Provide the [X, Y] coordinate of the cell's center where the given text is located.  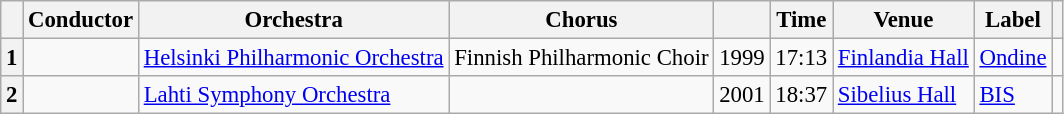
Time [802, 20]
Conductor [81, 20]
Orchestra [293, 20]
Chorus [582, 20]
Ondine [1013, 58]
Finnish Philharmonic Choir [582, 58]
2 [12, 95]
Lahti Symphony Orchestra [293, 95]
Finlandia Hall [904, 58]
Sibelius Hall [904, 95]
Venue [904, 20]
17:13 [802, 58]
1999 [742, 58]
1 [12, 58]
2001 [742, 95]
18:37 [802, 95]
Label [1013, 20]
Helsinki Philharmonic Orchestra [293, 58]
BIS [1013, 95]
